Find where the given text appears and provide that cell's center as (x, y) coordinate. 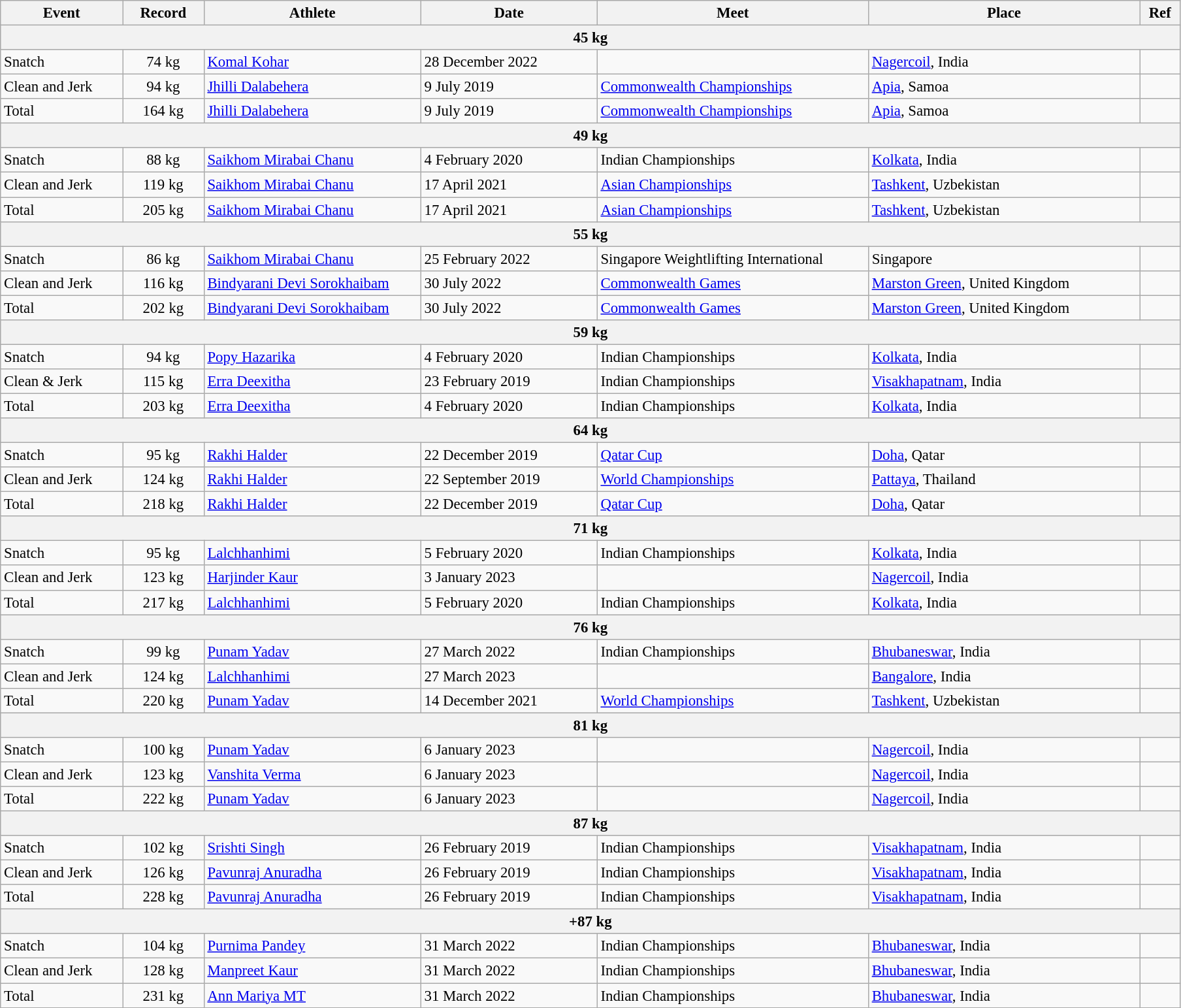
116 kg (163, 283)
Place (1003, 13)
Date (509, 13)
Ann Mariya MT (312, 996)
203 kg (163, 406)
128 kg (163, 971)
55 kg (590, 234)
88 kg (163, 160)
27 March 2022 (509, 651)
64 kg (590, 431)
81 kg (590, 725)
Athlete (312, 13)
Pattaya, Thailand (1003, 480)
217 kg (163, 602)
Record (163, 13)
+87 kg (590, 922)
102 kg (163, 848)
Singapore Weightlifting International (733, 259)
49 kg (590, 136)
74 kg (163, 62)
222 kg (163, 799)
3 January 2023 (509, 578)
Popy Hazarika (312, 357)
23 February 2019 (509, 382)
86 kg (163, 259)
Purnima Pandey (312, 947)
218 kg (163, 504)
228 kg (163, 897)
27 March 2023 (509, 676)
Singapore (1003, 259)
Vanshita Verma (312, 774)
28 December 2022 (509, 62)
Manpreet Kaur (312, 971)
220 kg (163, 701)
59 kg (590, 333)
Event (61, 13)
87 kg (590, 824)
164 kg (163, 111)
100 kg (163, 750)
Bangalore, India (1003, 676)
104 kg (163, 947)
Srishti Singh (312, 848)
202 kg (163, 308)
Meet (733, 13)
115 kg (163, 382)
22 September 2019 (509, 480)
231 kg (163, 996)
14 December 2021 (509, 701)
25 February 2022 (509, 259)
126 kg (163, 873)
71 kg (590, 528)
Harjinder Kaur (312, 578)
99 kg (163, 651)
Ref (1160, 13)
76 kg (590, 627)
45 kg (590, 38)
119 kg (163, 185)
Clean & Jerk (61, 382)
Komal Kohar (312, 62)
205 kg (163, 210)
